Extract the [X, Y] coordinate from the center of the cell holding the provided text.  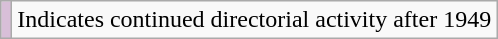
Indicates continued directorial activity after 1949 [254, 20]
